Find where the given text appears and provide that cell's center as [X, Y] coordinate. 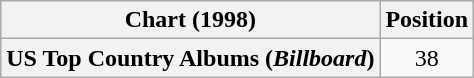
38 [427, 58]
US Top Country Albums (Billboard) [190, 58]
Chart (1998) [190, 20]
Position [427, 20]
